Scan for the cell matching the given text and deliver its [X, Y] coordinate at center. 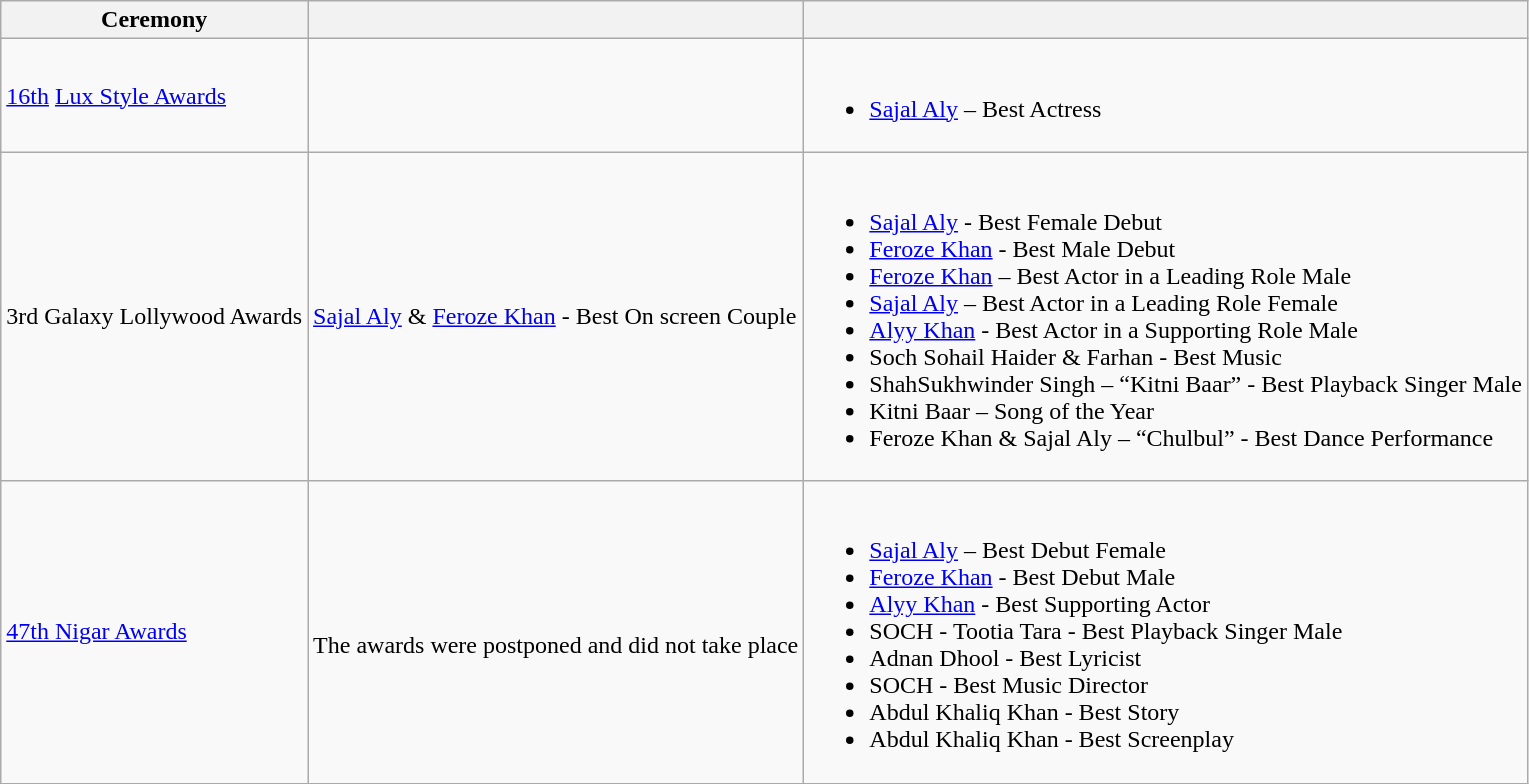
3rd Galaxy Lollywood Awards [154, 316]
16th Lux Style Awards [154, 96]
Sajal Aly & Feroze Khan - Best On screen Couple [556, 316]
Ceremony [154, 20]
The awards were postponed and did not take place [556, 632]
47th Nigar Awards [154, 632]
Sajal Aly – Best Actress [1166, 96]
